Detect which cell encompasses the target text, then output its (x, y) center coordinate. 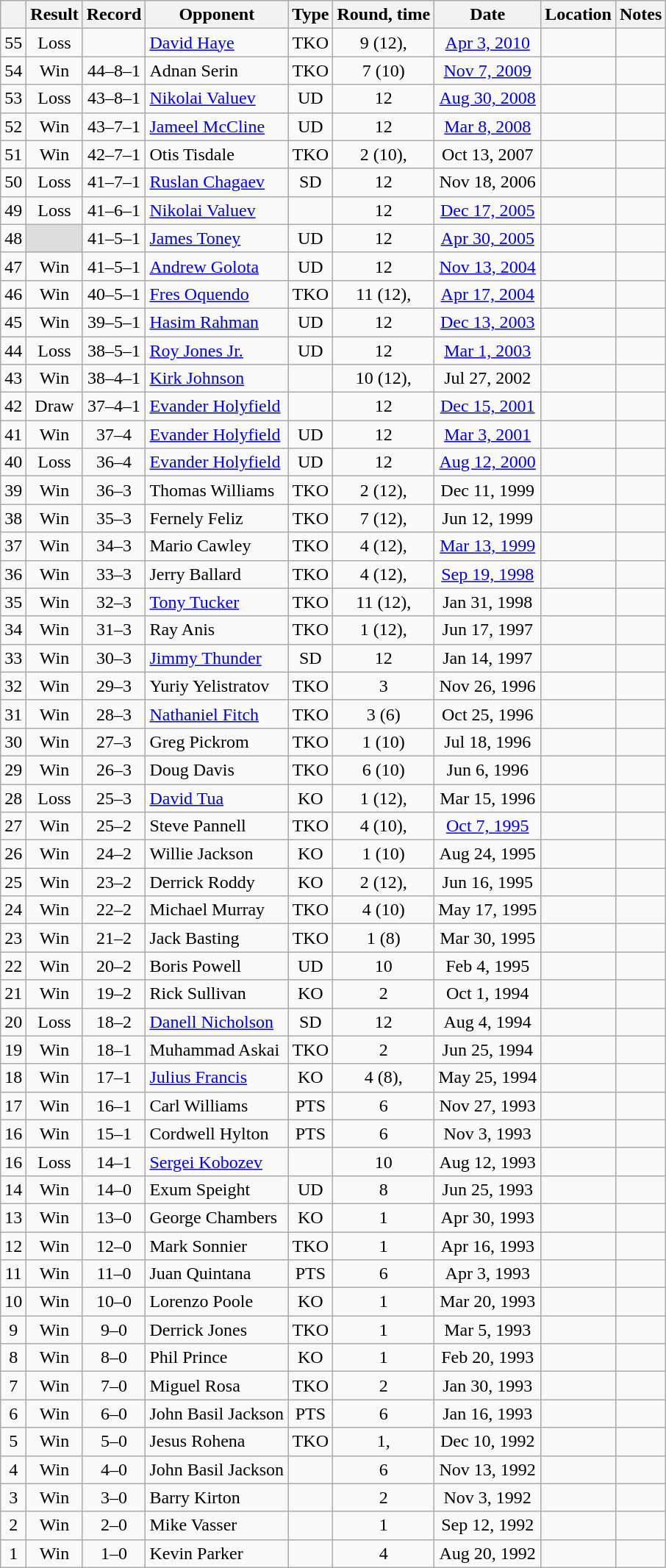
Nov 3, 1993 (488, 1134)
Dec 17, 2005 (488, 210)
4–0 (114, 1469)
Thomas Williams (217, 490)
31–3 (114, 630)
15–1 (114, 1134)
24 (13, 910)
James Toney (217, 238)
36–4 (114, 462)
1, (384, 1442)
Andrew Golota (217, 266)
2–0 (114, 1525)
Apr 30, 2005 (488, 238)
Nov 7, 2009 (488, 71)
20 (13, 1022)
24–2 (114, 854)
14 (13, 1189)
Derrick Roddy (217, 882)
34–3 (114, 546)
Dec 15, 2001 (488, 407)
Steve Pannell (217, 826)
55 (13, 43)
Kirk Johnson (217, 379)
42 (13, 407)
43–8–1 (114, 99)
Opponent (217, 15)
1–0 (114, 1553)
38 (13, 518)
13–0 (114, 1217)
27–3 (114, 742)
28 (13, 798)
11 (13, 1274)
Mar 8, 2008 (488, 126)
Nathaniel Fitch (217, 714)
Jul 27, 2002 (488, 379)
Location (579, 15)
Jack Basting (217, 938)
48 (13, 238)
Apr 17, 2004 (488, 294)
25–2 (114, 826)
Cordwell Hylton (217, 1134)
Otis Tisdale (217, 154)
32 (13, 686)
May 17, 1995 (488, 910)
Mario Cawley (217, 546)
Jan 31, 1998 (488, 602)
Michael Murray (217, 910)
10–0 (114, 1302)
Barry Kirton (217, 1497)
17 (13, 1106)
Julius Francis (217, 1078)
34 (13, 630)
Result (54, 15)
Dec 13, 2003 (488, 322)
28–3 (114, 714)
18 (13, 1078)
Hasim Rahman (217, 322)
41 (13, 434)
Apr 16, 1993 (488, 1246)
5–0 (114, 1442)
David Haye (217, 43)
Mar 1, 2003 (488, 351)
Mark Sonnier (217, 1246)
41–6–1 (114, 210)
9 (12), (384, 43)
25–3 (114, 798)
Willie Jackson (217, 854)
Record (114, 15)
37 (13, 546)
16–1 (114, 1106)
Dec 11, 1999 (488, 490)
Type (310, 15)
7 (12), (384, 518)
Lorenzo Poole (217, 1302)
36–3 (114, 490)
Oct 13, 2007 (488, 154)
David Tua (217, 798)
6 (10) (384, 770)
Dec 10, 1992 (488, 1442)
7 (10) (384, 71)
22–2 (114, 910)
5 (13, 1442)
30 (13, 742)
Muhammad Askai (217, 1050)
43–7–1 (114, 126)
Jun 25, 1994 (488, 1050)
Jan 16, 1993 (488, 1414)
23–2 (114, 882)
26 (13, 854)
29–3 (114, 686)
Jerry Ballard (217, 574)
Apr 3, 2010 (488, 43)
Sergei Kobozev (217, 1161)
25 (13, 882)
4 (10), (384, 826)
Jan 30, 1993 (488, 1386)
11–0 (114, 1274)
52 (13, 126)
22 (13, 966)
Apr 3, 1993 (488, 1274)
42–7–1 (114, 154)
Aug 12, 2000 (488, 462)
46 (13, 294)
Derrick Jones (217, 1330)
2 (10), (384, 154)
7–0 (114, 1386)
23 (13, 938)
Nov 27, 1993 (488, 1106)
14–0 (114, 1189)
3–0 (114, 1497)
Round, time (384, 15)
Mar 3, 2001 (488, 434)
33 (13, 658)
Feb 20, 1993 (488, 1358)
4 (8), (384, 1078)
29 (13, 770)
Jun 12, 1999 (488, 518)
54 (13, 71)
21–2 (114, 938)
35 (13, 602)
Mar 15, 1996 (488, 798)
3 (6) (384, 714)
47 (13, 266)
51 (13, 154)
Jun 25, 1993 (488, 1189)
Yuriy Yelistratov (217, 686)
9 (13, 1330)
Nov 13, 1992 (488, 1469)
Aug 4, 1994 (488, 1022)
Danell Nicholson (217, 1022)
Phil Prince (217, 1358)
45 (13, 322)
Aug 24, 1995 (488, 854)
Mar 20, 1993 (488, 1302)
Carl Williams (217, 1106)
26–3 (114, 770)
17–1 (114, 1078)
19–2 (114, 994)
Tony Tucker (217, 602)
50 (13, 182)
44–8–1 (114, 71)
George Chambers (217, 1217)
Feb 4, 1995 (488, 966)
May 25, 1994 (488, 1078)
Greg Pickrom (217, 742)
9–0 (114, 1330)
32–3 (114, 602)
Aug 30, 2008 (488, 99)
39 (13, 490)
Sep 12, 1992 (488, 1525)
Oct 7, 1995 (488, 826)
38–4–1 (114, 379)
35–3 (114, 518)
Nov 18, 2006 (488, 182)
44 (13, 351)
10 (12), (384, 379)
41–7–1 (114, 182)
Fres Oquendo (217, 294)
Date (488, 15)
Exum Speight (217, 1189)
13 (13, 1217)
Ray Anis (217, 630)
8–0 (114, 1358)
12–0 (114, 1246)
1 (8) (384, 938)
Boris Powell (217, 966)
Mar 5, 1993 (488, 1330)
36 (13, 574)
Jesus Rohena (217, 1442)
30–3 (114, 658)
Jameel McCline (217, 126)
Jul 18, 1996 (488, 742)
31 (13, 714)
Kevin Parker (217, 1553)
Jimmy Thunder (217, 658)
53 (13, 99)
Mar 30, 1995 (488, 938)
6–0 (114, 1414)
Apr 30, 1993 (488, 1217)
21 (13, 994)
Doug Davis (217, 770)
49 (13, 210)
Notes (640, 15)
Nov 26, 1996 (488, 686)
14–1 (114, 1161)
Roy Jones Jr. (217, 351)
37–4–1 (114, 407)
7 (13, 1386)
19 (13, 1050)
18–2 (114, 1022)
Juan Quintana (217, 1274)
27 (13, 826)
40 (13, 462)
Adnan Serin (217, 71)
Aug 12, 1993 (488, 1161)
Fernely Feliz (217, 518)
Oct 1, 1994 (488, 994)
Jun 16, 1995 (488, 882)
37–4 (114, 434)
Mar 13, 1999 (488, 546)
38–5–1 (114, 351)
Rick Sullivan (217, 994)
33–3 (114, 574)
Jun 17, 1997 (488, 630)
39–5–1 (114, 322)
Nov 13, 2004 (488, 266)
Mike Vasser (217, 1525)
40–5–1 (114, 294)
Draw (54, 407)
Nov 3, 1992 (488, 1497)
4 (10) (384, 910)
18–1 (114, 1050)
Jan 14, 1997 (488, 658)
Oct 25, 1996 (488, 714)
Miguel Rosa (217, 1386)
20–2 (114, 966)
Sep 19, 1998 (488, 574)
43 (13, 379)
Aug 20, 1992 (488, 1553)
Ruslan Chagaev (217, 182)
Jun 6, 1996 (488, 770)
